Provide the (x, y) coordinate of the cell's center where the given text is located.  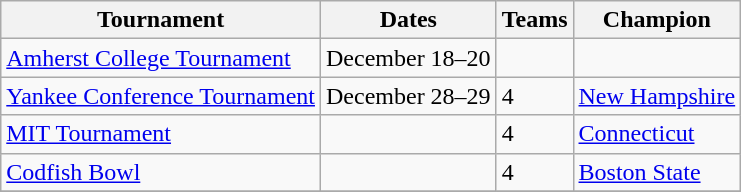
MIT Tournament (161, 134)
Champion (657, 20)
Connecticut (657, 134)
December 18–20 (408, 58)
Dates (408, 20)
New Hampshire (657, 96)
Boston State (657, 172)
Teams (534, 20)
Amherst College Tournament (161, 58)
Codfish Bowl (161, 172)
Yankee Conference Tournament (161, 96)
December 28–29 (408, 96)
Tournament (161, 20)
